Capture the cell that displays the provided text and extract its (X, Y) central coordinate. 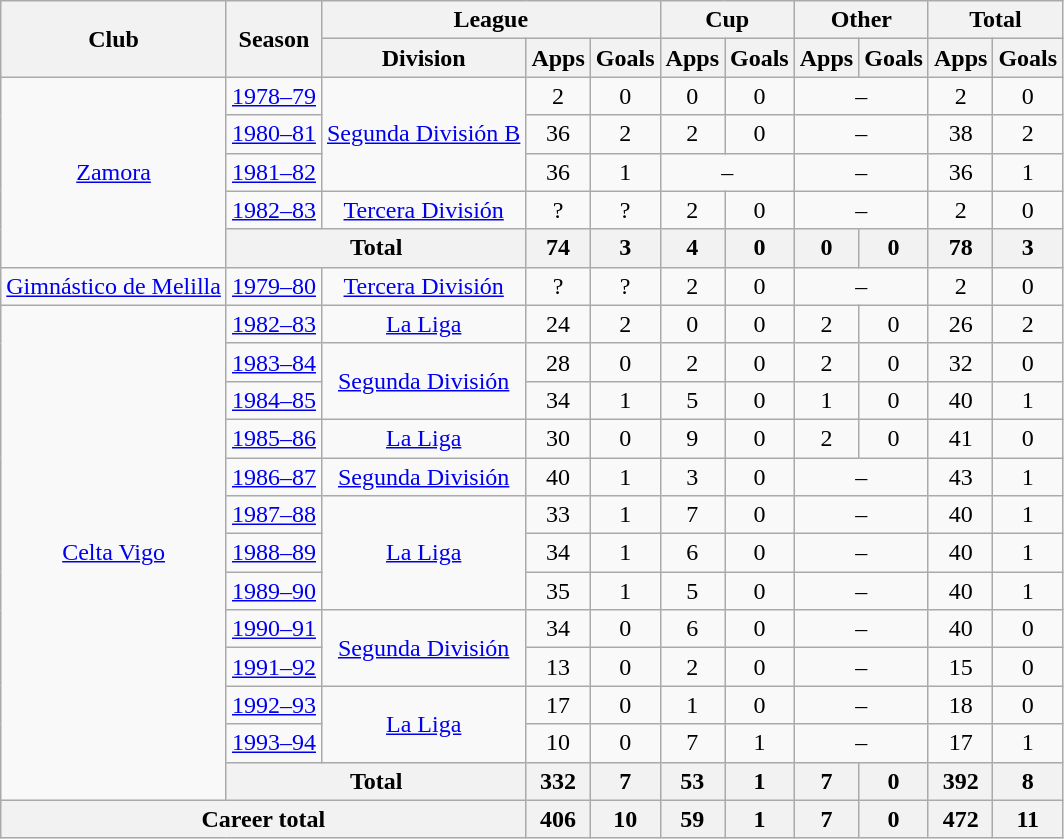
1988–89 (274, 553)
53 (692, 781)
35 (558, 591)
Celta Vigo (114, 552)
1981–82 (274, 172)
Cup (727, 20)
74 (558, 248)
1978–79 (274, 96)
1991–92 (274, 667)
24 (558, 324)
1993–94 (274, 743)
Zamora (114, 172)
Gimnástico de Melilla (114, 286)
472 (960, 819)
38 (960, 134)
32 (960, 362)
League (490, 20)
78 (960, 248)
1984–85 (274, 400)
1979–80 (274, 286)
28 (558, 362)
41 (960, 438)
1986–87 (274, 477)
59 (692, 819)
Other (861, 20)
406 (558, 819)
Career total (264, 819)
15 (960, 667)
13 (558, 667)
Division (423, 58)
1987–88 (274, 515)
1989–90 (274, 591)
1983–84 (274, 362)
11 (1028, 819)
1992–93 (274, 705)
8 (1028, 781)
4 (692, 248)
1980–81 (274, 134)
33 (558, 515)
1990–91 (274, 629)
26 (960, 324)
43 (960, 477)
Season (274, 39)
18 (960, 705)
1985–86 (274, 438)
392 (960, 781)
Club (114, 39)
332 (558, 781)
9 (692, 438)
30 (558, 438)
Segunda División B (423, 134)
